Extract the (x, y) coordinate from the center of the cell holding the provided text.  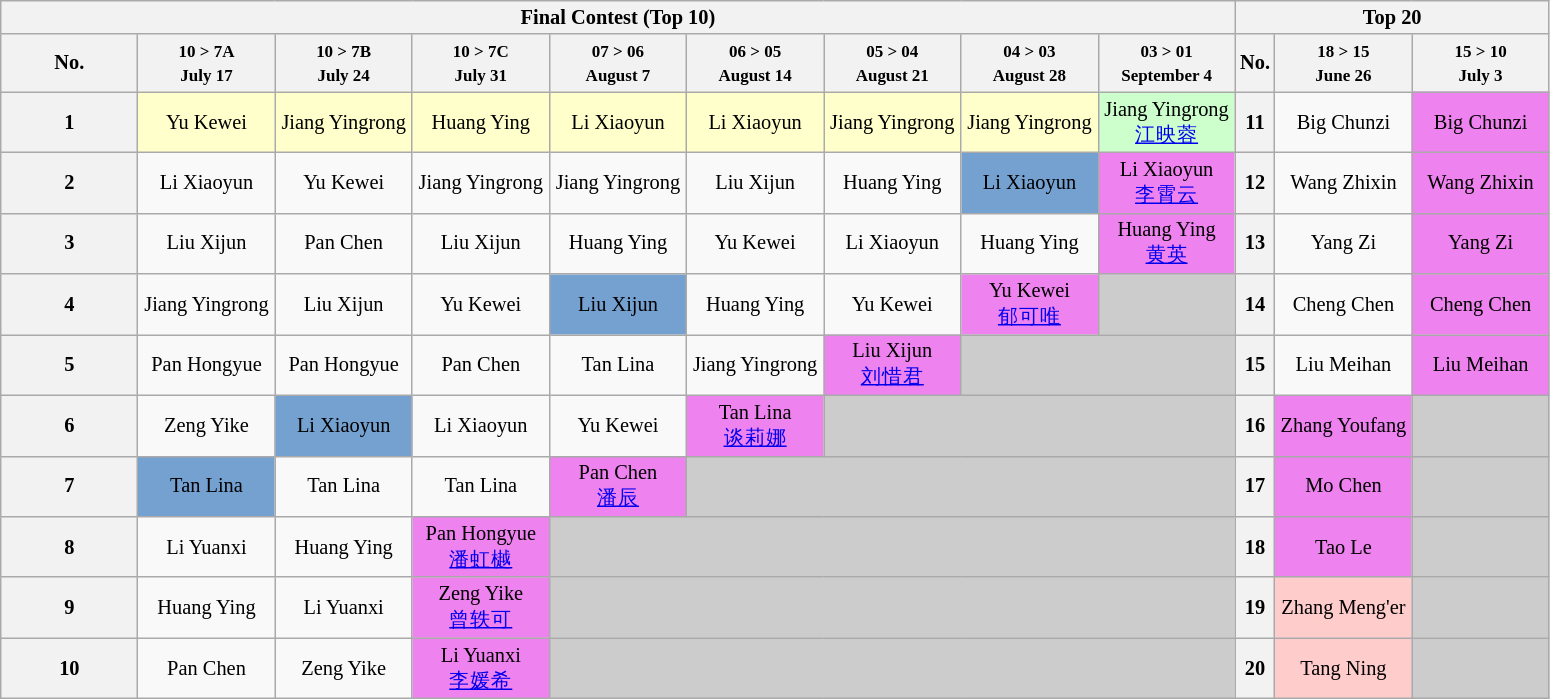
20 (1255, 668)
18 > 15June 26 (1344, 63)
Zhang Meng'er (1344, 608)
Jiang Yingrong江映蓉 (1166, 122)
04 > 03August 28 (1030, 63)
14 (1255, 304)
Zeng Yike曾轶可 (480, 608)
16 (1255, 426)
18 (1255, 546)
Mo Chen (1344, 486)
2 (70, 182)
13 (1255, 244)
Yu Kewei郁可唯 (1030, 304)
10 > 7AJuly 17 (206, 63)
4 (70, 304)
15 > 10July 3 (1480, 63)
07 > 06August 7 (618, 63)
06 > 05August 14 (756, 63)
Tan Lina谈莉娜 (756, 426)
Pan Chen潘辰 (618, 486)
05 > 04August 21 (892, 63)
19 (1255, 608)
6 (70, 426)
10 (70, 668)
12 (1255, 182)
9 (70, 608)
Li Yuanxi李媛希 (480, 668)
Zhang Youfang (1344, 426)
10 > 7CJuly 31 (480, 63)
Li Xiaoyun李霄云 (1166, 182)
Tao Le (1344, 546)
03 > 01September 4 (1166, 63)
Top 20 (1392, 17)
Tang Ning (1344, 668)
5 (70, 364)
1 (70, 122)
3 (70, 244)
Liu Xijun刘惜君 (892, 364)
17 (1255, 486)
Final Contest (Top 10) (618, 17)
Huang Ying黄英 (1166, 244)
15 (1255, 364)
8 (70, 546)
11 (1255, 122)
7 (70, 486)
10 > 7BJuly 24 (344, 63)
Pan Hongyue潘虹樾 (480, 546)
